Extract the (X, Y) coordinate from the center of the cell holding the provided text.  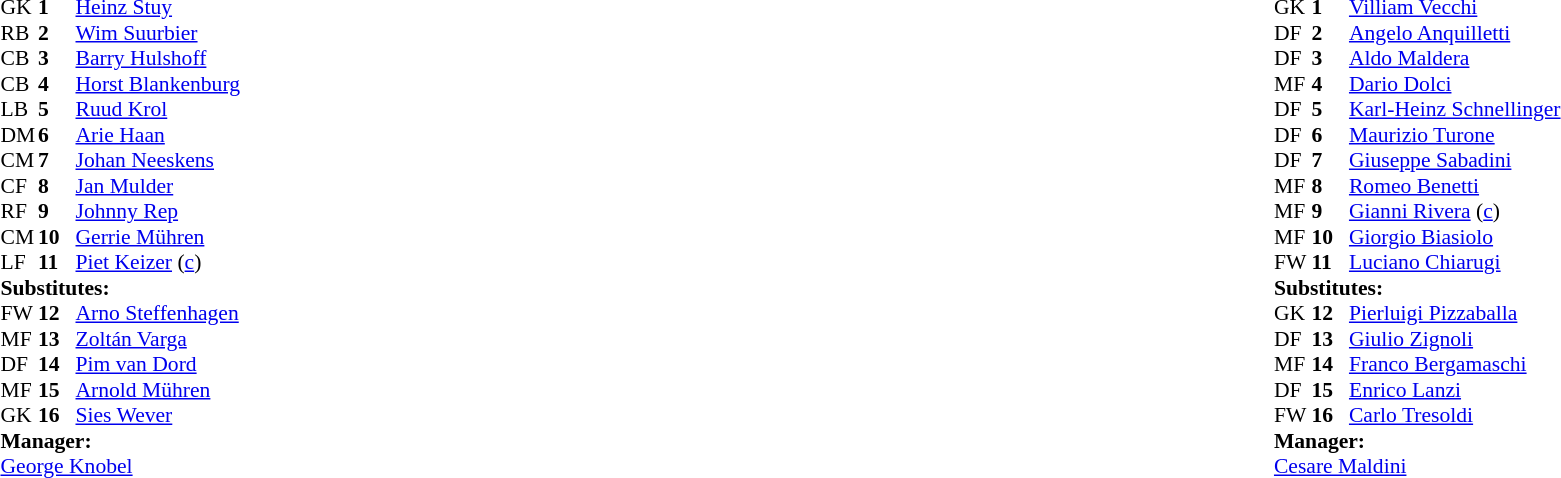
Jan Mulder (158, 186)
Pierluigi Pizzaballa (1455, 313)
LF (19, 263)
Pim van Dord (158, 365)
RF (19, 211)
Aldo Maldera (1455, 59)
Gerrie Mühren (158, 237)
CF (19, 186)
Sies Wever (158, 415)
Angelo Anquilletti (1455, 33)
LB (19, 109)
Arie Haan (158, 135)
Karl-Heinz Schnellinger (1455, 109)
Zoltán Varga (158, 339)
Barry Hulshoff (158, 59)
Horst Blankenburg (158, 84)
Johnny Rep (158, 211)
Luciano Chiarugi (1455, 263)
Giorgio Biasiolo (1455, 237)
Enrico Lanzi (1455, 390)
Arnold Mühren (158, 390)
Dario Dolci (1455, 84)
Romeo Benetti (1455, 186)
Arno Steffenhagen (158, 313)
Carlo Tresoldi (1455, 415)
Johan Neeskens (158, 161)
RB (19, 33)
Wim Suurbier (158, 33)
Giuseppe Sabadini (1455, 161)
Franco Bergamaschi (1455, 365)
Giulio Zignoli (1455, 339)
Ruud Krol (158, 109)
DM (19, 135)
Piet Keizer (c) (158, 263)
Maurizio Turone (1455, 135)
Gianni Rivera (c) (1455, 211)
